Output the [X, Y] coordinate of the center of the cell containing the given text.  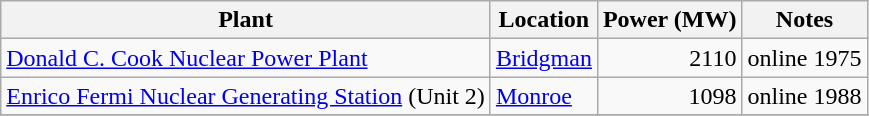
Monroe [544, 96]
Enrico Fermi Nuclear Generating Station (Unit 2) [246, 96]
Power (MW) [670, 20]
Bridgman [544, 58]
online 1975 [804, 58]
Plant [246, 20]
Location [544, 20]
Notes [804, 20]
Donald C. Cook Nuclear Power Plant [246, 58]
2110 [670, 58]
1098 [670, 96]
online 1988 [804, 96]
